Output the (X, Y) coordinate of the center of the cell containing the given text.  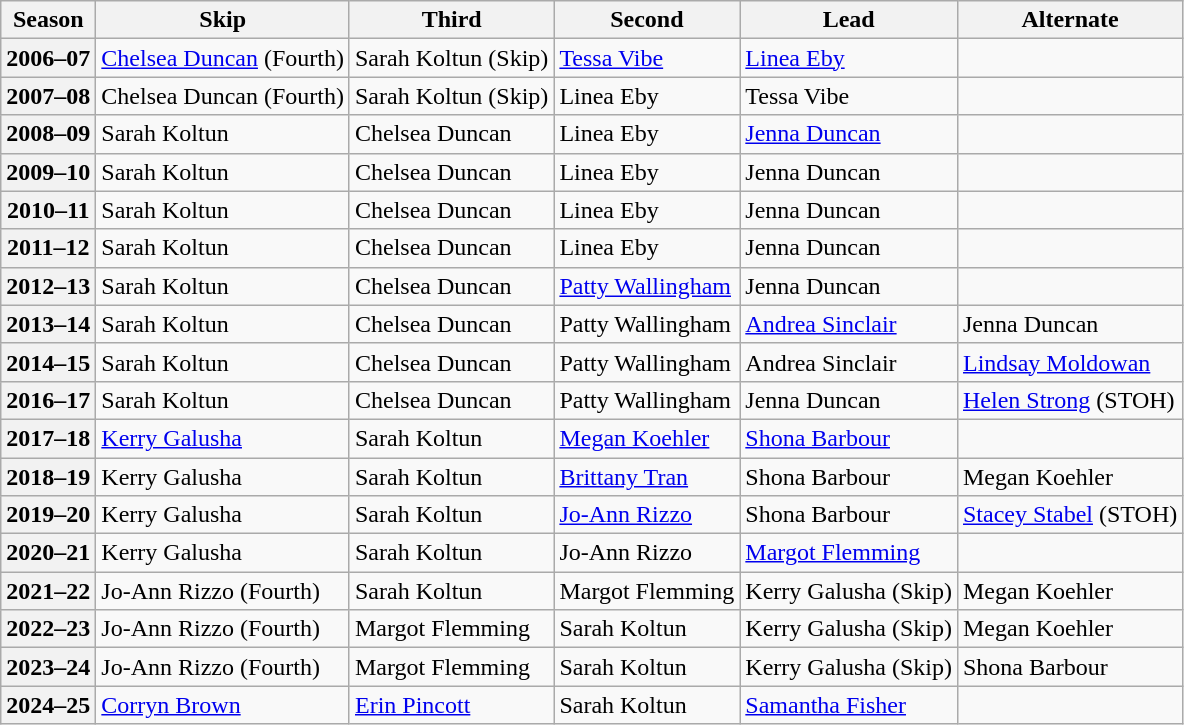
2007–08 (48, 96)
2024–25 (48, 705)
2017–18 (48, 438)
2023–24 (48, 667)
2006–07 (48, 58)
Lindsay Moldowan (1070, 362)
2008–09 (48, 134)
2009–10 (48, 172)
2022–23 (48, 629)
Brittany Tran (647, 477)
2012–13 (48, 286)
2019–20 (48, 515)
2014–15 (48, 362)
2010–11 (48, 210)
2020–21 (48, 553)
Corryn Brown (223, 705)
2016–17 (48, 400)
2021–22 (48, 591)
Helen Strong (STOH) (1070, 400)
Lead (849, 20)
Samantha Fisher (849, 705)
2011–12 (48, 248)
Alternate (1070, 20)
2013–14 (48, 324)
Stacey Stabel (STOH) (1070, 515)
Skip (223, 20)
Season (48, 20)
Third (451, 20)
2018–19 (48, 477)
Erin Pincott (451, 705)
Second (647, 20)
